Search for the cell housing the specified text and yield its (x, y) center coordinate. 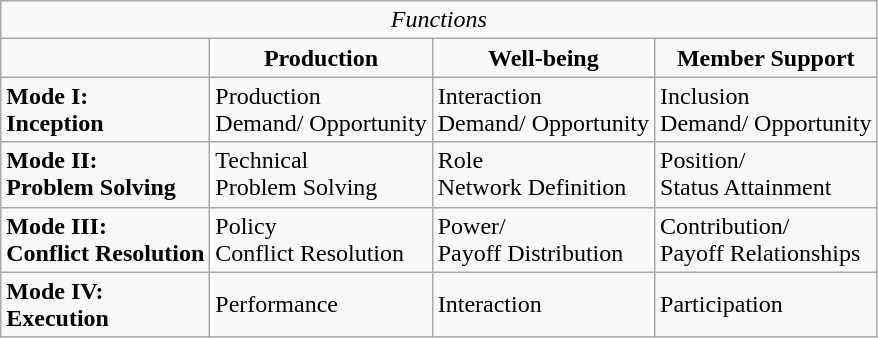
TechnicalProblem Solving (321, 174)
Mode IV:Execution (106, 304)
InclusionDemand/ Opportunity (766, 110)
Contribution/Payoff Relationships (766, 240)
RoleNetwork Definition (543, 174)
Power/Payoff Distribution (543, 240)
Functions (439, 20)
Interaction (543, 304)
Production (321, 58)
Performance (321, 304)
ProductionDemand/ Opportunity (321, 110)
Mode I:Inception (106, 110)
Participation (766, 304)
Mode III:Conflict Resolution (106, 240)
Member Support (766, 58)
PolicyConflict Resolution (321, 240)
InteractionDemand/ Opportunity (543, 110)
Mode II:Problem Solving (106, 174)
Position/Status Attainment (766, 174)
Well-being (543, 58)
